Capture the cell that displays the provided text and extract its (X, Y) central coordinate. 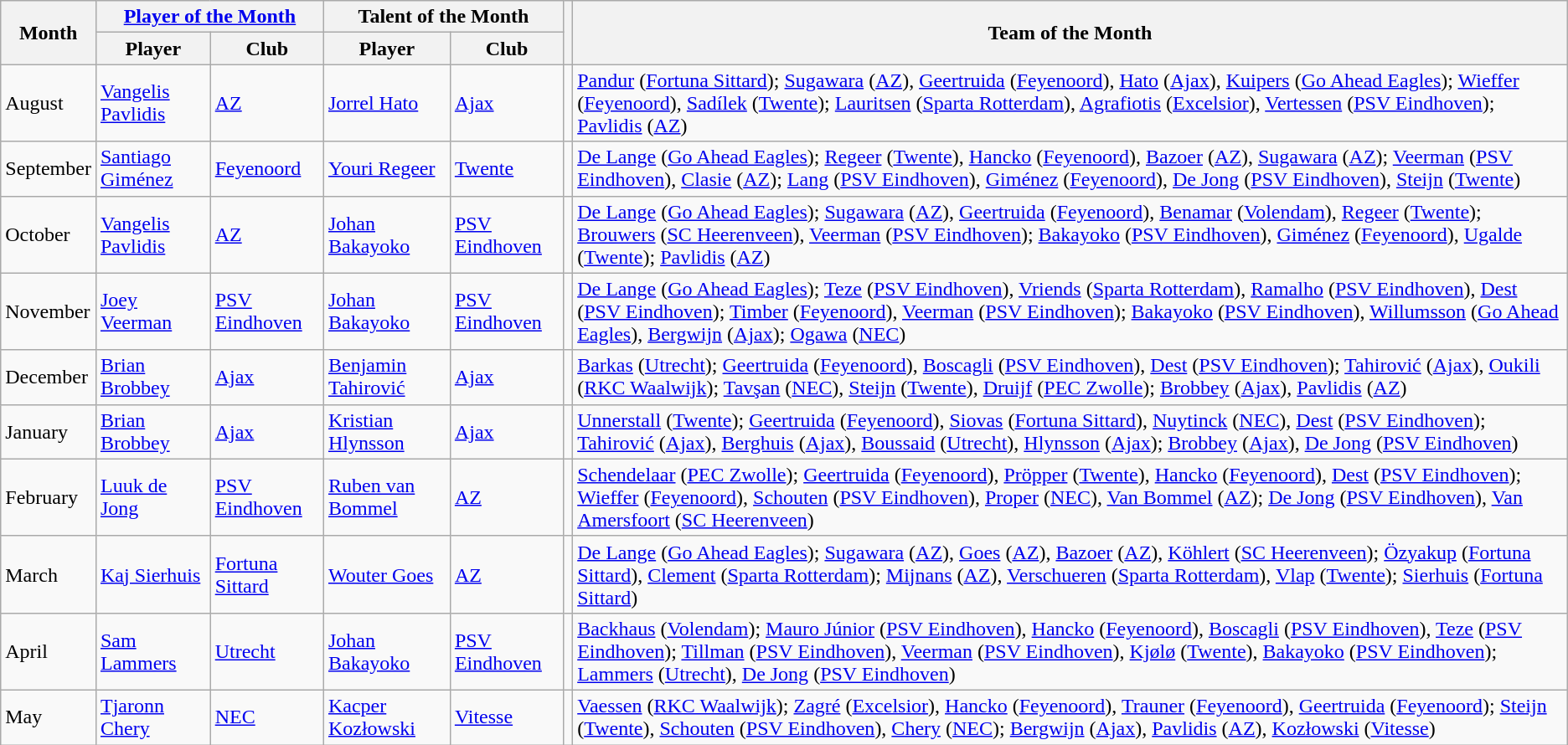
January (49, 432)
May (49, 717)
Ruben van Bommel (387, 497)
September (49, 169)
Kacper Kozłowski (387, 717)
Twente (506, 169)
Tjaronn Chery (152, 717)
Team of the Month (1070, 33)
February (49, 497)
Fortuna Sittard (266, 574)
NEC (266, 717)
Kristian Hlynsson (387, 432)
Player of the Month (209, 17)
Wouter Goes (387, 574)
Sam Lammers (152, 651)
December (49, 377)
August (49, 103)
Month (49, 33)
Feyenoord (266, 169)
Vitesse (506, 717)
Santiago Giménez (152, 169)
Kaj Sierhuis (152, 574)
Talent of the Month (443, 17)
April (49, 651)
October (49, 234)
Benjamin Tahirović (387, 377)
Joey Veerman (152, 311)
Utrecht (266, 651)
Luuk de Jong (152, 497)
Youri Regeer (387, 169)
March (49, 574)
November (49, 311)
Jorrel Hato (387, 103)
